Capture the cell that displays the provided text and extract its [x, y] central coordinate. 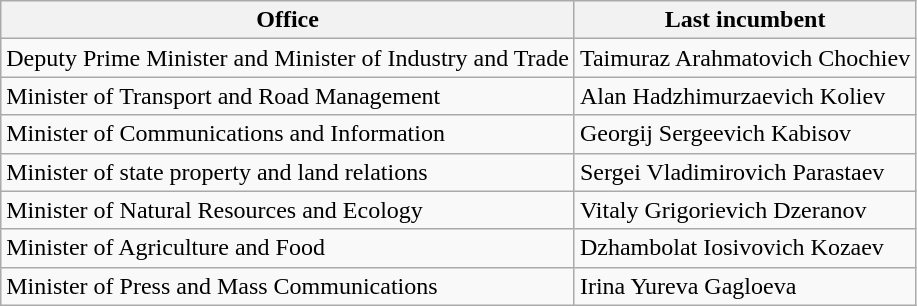
Deputy Prime Minister and Minister of Industry and Trade [288, 58]
Minister of Press and Mass Communications [288, 286]
Irina Yureva Gagloeva [744, 286]
Last incumbent [744, 20]
Minister of Agriculture and Food [288, 248]
Georgij Sergeevich Kabisov [744, 134]
Taimuraz Arahmatovich Chochiev [744, 58]
Alan Hadzhimurzaevich Koliev [744, 96]
Sergei Vladimirovich Parastaev [744, 172]
Vitaly Grigorievich Dzeranov [744, 210]
Minister of Natural Resources and Ecology [288, 210]
Minister of Communications and Information [288, 134]
Minister of Transport and Road Management [288, 96]
Dzhambolat Iosivovich Kozaev [744, 248]
Office [288, 20]
Minister of state property and land relations [288, 172]
